Locate the cell with the specified text and output its (X, Y) center coordinate. 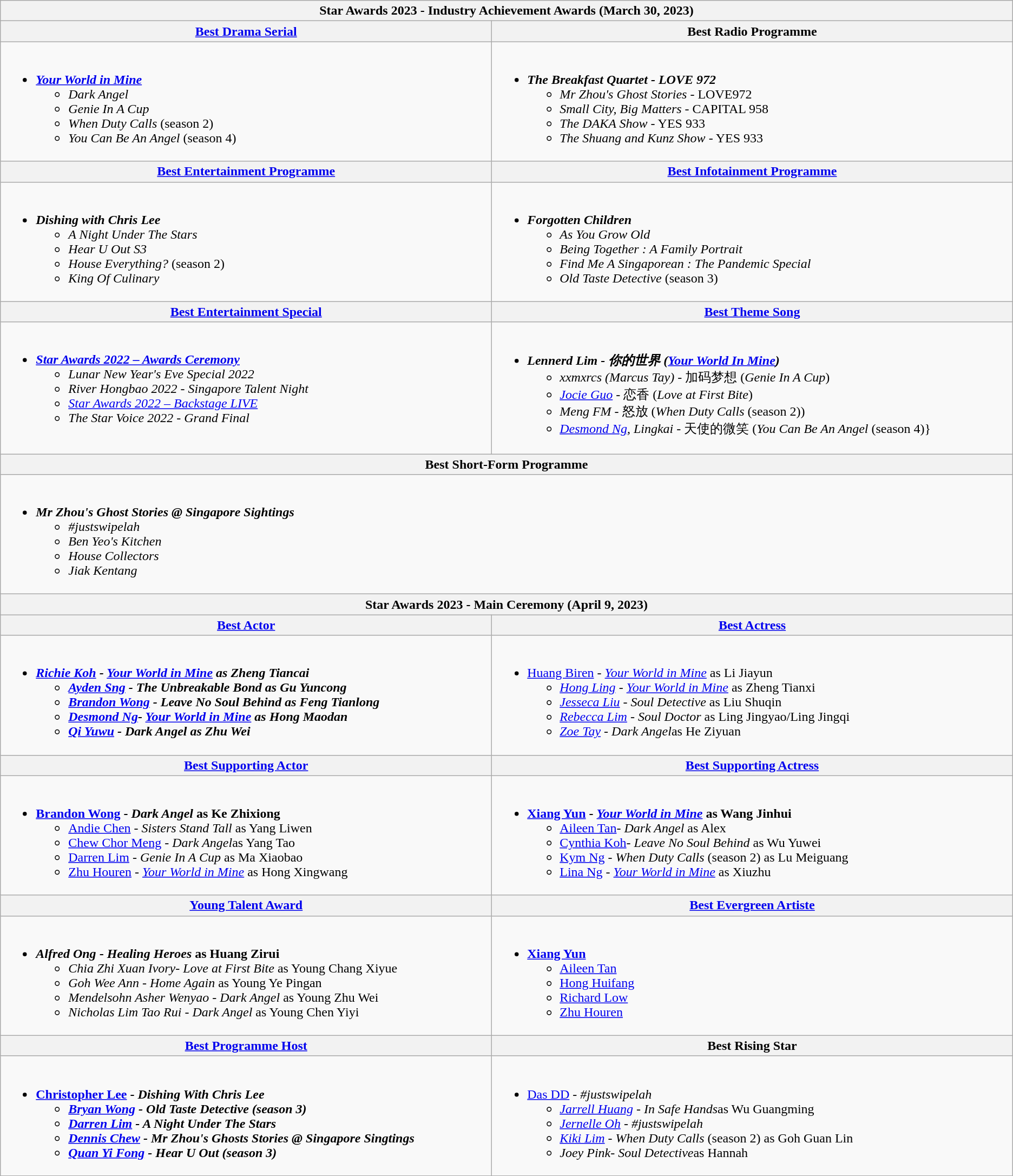
Forgotten ChildrenAs You Grow OldBeing Together : A Family Portrait Find Me A Singaporean : The Pandemic SpecialOld Taste Detective (season 3) (752, 241)
Best Supporting Actress (752, 765)
Best Entertainment Special (246, 312)
Best Actress (752, 625)
Best Programme Host (246, 1046)
Best Infotainment Programme (752, 172)
Best Rising Star (752, 1046)
Young Talent Award (246, 905)
Best Theme Song (752, 312)
Best Radio Programme (752, 31)
Best Entertainment Programme (246, 172)
Mr Zhou's Ghost Stories @ Singapore Sightings#justswipelahBen Yeo's KitchenHouse CollectorsJiak Kentang (506, 535)
Best Drama Serial (246, 31)
Xiang YunAileen TanHong HuifangRichard LowZhu Houren (752, 975)
Your World in MineDark AngelGenie In A CupWhen Duty Calls (season 2)You Can Be An Angel (season 4) (246, 102)
Best Short-Form Programme (506, 464)
Best Actor (246, 625)
Best Supporting Actor (246, 765)
Best Evergreen Artiste (752, 905)
Dishing with Chris LeeA Night Under The StarsHear U Out S3House Everything? (season 2)King Of Culinary (246, 241)
Star Awards 2023 - Industry Achievement Awards (March 30, 2023) (506, 11)
Star Awards 2023 - Main Ceremony (April 9, 2023) (506, 605)
